Locate the cell with the specified text and output its (x, y) center coordinate. 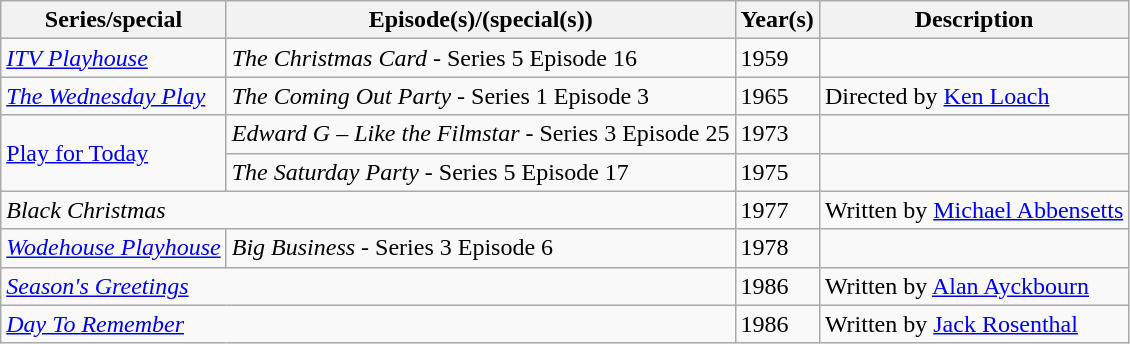
Written by Michael Abbensetts (974, 210)
1978 (777, 248)
Wodehouse Playhouse (114, 248)
Edward G – Like the Filmstar - Series 3 Episode 25 (480, 134)
Season's Greetings (368, 286)
Episode(s)/(special(s)) (480, 20)
Play for Today (114, 153)
Description (974, 20)
1975 (777, 172)
Big Business - Series 3 Episode 6 (480, 248)
The Wednesday Play (114, 96)
Series/special (114, 20)
1959 (777, 58)
1973 (777, 134)
The Christmas Card - Series 5 Episode 16 (480, 58)
Day To Remember (368, 324)
Written by Alan Ayckbourn (974, 286)
Year(s) (777, 20)
Written by Jack Rosenthal (974, 324)
The Saturday Party - Series 5 Episode 17 (480, 172)
Black Christmas (368, 210)
1965 (777, 96)
1977 (777, 210)
ITV Playhouse (114, 58)
The Coming Out Party - Series 1 Episode 3 (480, 96)
Directed by Ken Loach (974, 96)
